Determine the [X, Y] coordinate at the center of the cell enclosing the given text.  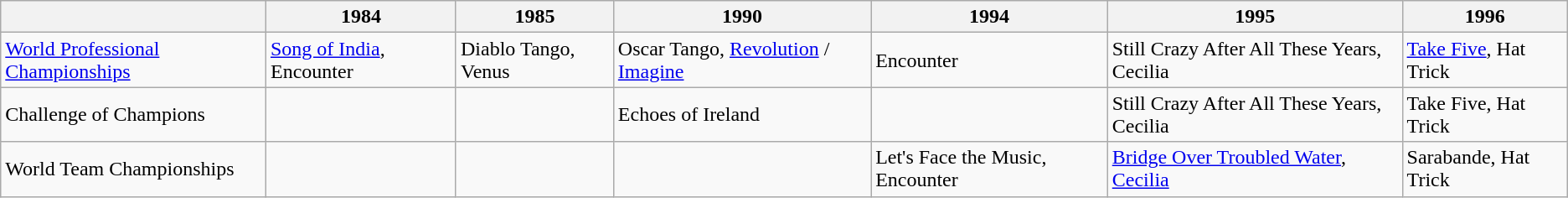
Oscar Tango, Revolution / Imagine [742, 60]
World Professional Championships [134, 60]
1985 [534, 17]
1995 [1255, 17]
Let's Face the Music, Encounter [990, 169]
1984 [360, 17]
1994 [990, 17]
Diablo Tango, Venus [534, 60]
Encounter [990, 60]
Bridge Over Troubled Water, Cecilia [1255, 169]
1990 [742, 17]
Echoes of Ireland [742, 114]
1996 [1484, 17]
Sarabande, Hat Trick [1484, 169]
World Team Championships [134, 169]
Song of India, Encounter [360, 60]
Challenge of Champions [134, 114]
